Output the [X, Y] coordinate of the center of the cell containing the given text.  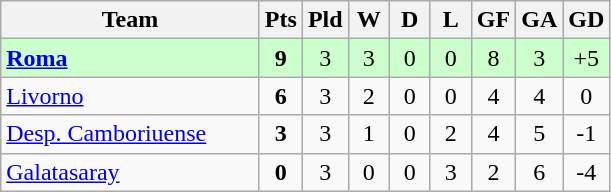
Pld [325, 20]
Livorno [130, 96]
8 [493, 58]
GD [586, 20]
+5 [586, 58]
GF [493, 20]
Desp. Camboriuense [130, 134]
1 [368, 134]
L [450, 20]
D [410, 20]
9 [280, 58]
5 [540, 134]
Pts [280, 20]
Team [130, 20]
-1 [586, 134]
-4 [586, 172]
W [368, 20]
GA [540, 20]
Galatasaray [130, 172]
Roma [130, 58]
